Output the (X, Y) coordinate of the center of the cell containing the given text.  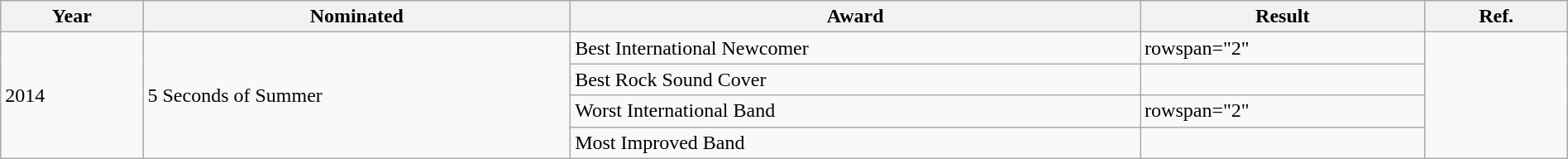
2014 (72, 95)
Worst International Band (855, 111)
Result (1283, 17)
Most Improved Band (855, 142)
Best Rock Sound Cover (855, 79)
Ref. (1496, 17)
5 Seconds of Summer (357, 95)
Best International Newcomer (855, 48)
Award (855, 17)
Nominated (357, 17)
Year (72, 17)
